Extract the [x, y] coordinate from the center of the cell holding the provided text.  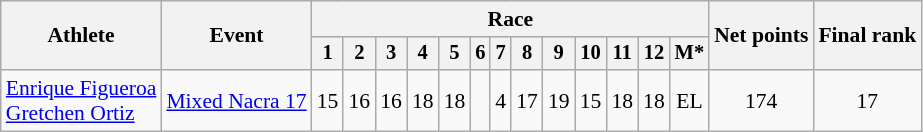
EL [690, 100]
8 [527, 54]
6 [480, 54]
Event [236, 36]
Athlete [82, 36]
9 [559, 54]
5 [455, 54]
174 [761, 100]
19 [559, 100]
M* [690, 54]
Final rank [867, 36]
7 [500, 54]
Net points [761, 36]
12 [654, 54]
Enrique FigueroaGretchen Ortiz [82, 100]
10 [591, 54]
Race [510, 19]
Mixed Nacra 17 [236, 100]
11 [622, 54]
3 [391, 54]
1 [328, 54]
2 [359, 54]
